Provide the [X, Y] coordinate of the cell's center where the given text is located.  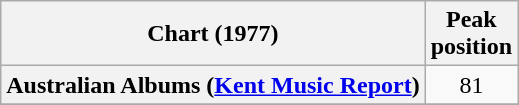
Chart (1977) [213, 34]
81 [471, 85]
Peakposition [471, 34]
Australian Albums (Kent Music Report) [213, 85]
